Identify which cell holds the provided text, then report its [X, Y] central coordinate. 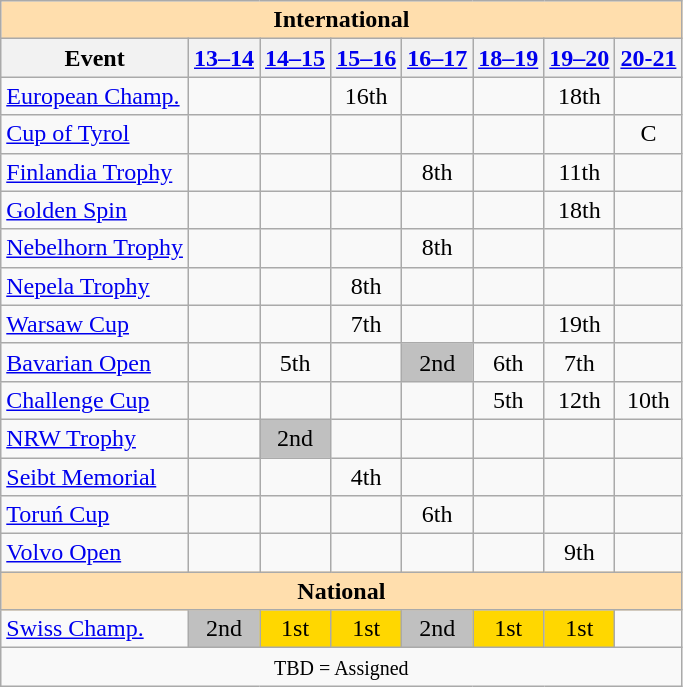
18–19 [508, 58]
Volvo Open [95, 553]
National [342, 591]
16th [366, 96]
19th [580, 324]
Finlandia Trophy [95, 172]
20-21 [648, 58]
International [342, 20]
12th [580, 400]
Warsaw Cup [95, 324]
European Champ. [95, 96]
4th [366, 477]
19–20 [580, 58]
NRW Trophy [95, 438]
Bavarian Open [95, 362]
15–16 [366, 58]
10th [648, 400]
TBD = Assigned [342, 667]
Challenge Cup [95, 400]
C [648, 134]
Nepela Trophy [95, 286]
Golden Spin [95, 210]
Swiss Champ. [95, 629]
Seibt Memorial [95, 477]
11th [580, 172]
Cup of Tyrol [95, 134]
Nebelhorn Trophy [95, 248]
Event [95, 58]
14–15 [296, 58]
9th [580, 553]
16–17 [438, 58]
13–14 [224, 58]
Toruń Cup [95, 515]
